Return the (x, y) coordinate for the center point of the cell that contains the specified text.  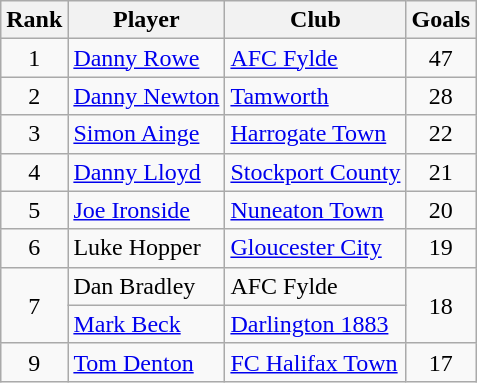
22 (441, 134)
Luke Hopper (146, 248)
Danny Newton (146, 96)
Rank (34, 20)
2 (34, 96)
19 (441, 248)
Harrogate Town (316, 134)
Nuneaton Town (316, 210)
47 (441, 58)
Club (316, 20)
6 (34, 248)
Tom Denton (146, 362)
FC Halifax Town (316, 362)
7 (34, 305)
28 (441, 96)
Simon Ainge (146, 134)
Darlington 1883 (316, 324)
5 (34, 210)
Stockport County (316, 172)
Player (146, 20)
18 (441, 305)
Danny Rowe (146, 58)
Mark Beck (146, 324)
Goals (441, 20)
Gloucester City (316, 248)
20 (441, 210)
1 (34, 58)
4 (34, 172)
9 (34, 362)
Danny Lloyd (146, 172)
Joe Ironside (146, 210)
Tamworth (316, 96)
3 (34, 134)
17 (441, 362)
21 (441, 172)
Dan Bradley (146, 286)
